Determine the (X, Y) coordinate at the center of the cell enclosing the given text.  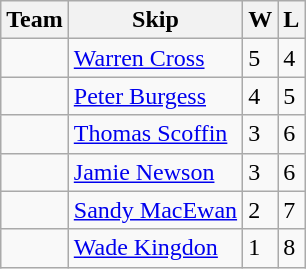
Warren Cross (155, 58)
2 (260, 210)
Team (35, 20)
Peter Burgess (155, 96)
8 (292, 248)
7 (292, 210)
Skip (155, 20)
Jamie Newson (155, 172)
Thomas Scoffin (155, 134)
L (292, 20)
1 (260, 248)
Wade Kingdon (155, 248)
Sandy MacEwan (155, 210)
W (260, 20)
